Identify which cell holds the provided text, then report its [x, y] central coordinate. 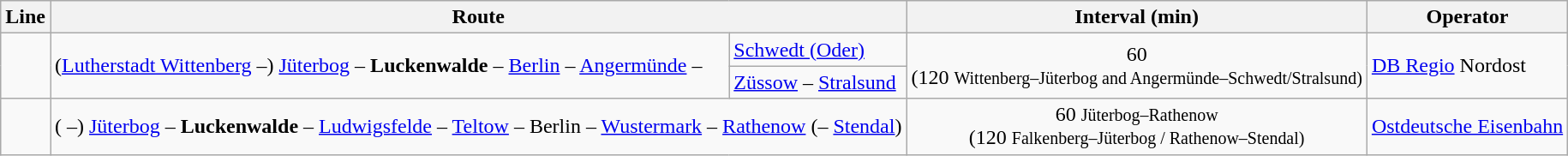
60 Jüterbog–Rathenow(120 Falkenberg–Jüterbog / Rathenow–Stendal) [1136, 127]
Ostdeutsche Eisenbahn [1467, 127]
( –) Jüterbog – Luckenwalde – Ludwigsfelde – Teltow – Berlin – Wustermark – Rathenow (– Stendal) [478, 127]
Operator [1467, 17]
Züssow – Stralsund [817, 82]
DB Regio Nordost [1467, 66]
(Lutherstadt Wittenberg –) Jüterbog – Luckenwalde – Berlin – Angermünde – [389, 66]
Schwedt (Oder) [817, 50]
60(120 Wittenberg–Jüterbog and Angermünde–Schwedt/Stralsund) [1136, 66]
Interval (min) [1136, 17]
Route [478, 17]
Line [26, 17]
